Scan for the cell matching the given text and deliver its (x, y) coordinate at center. 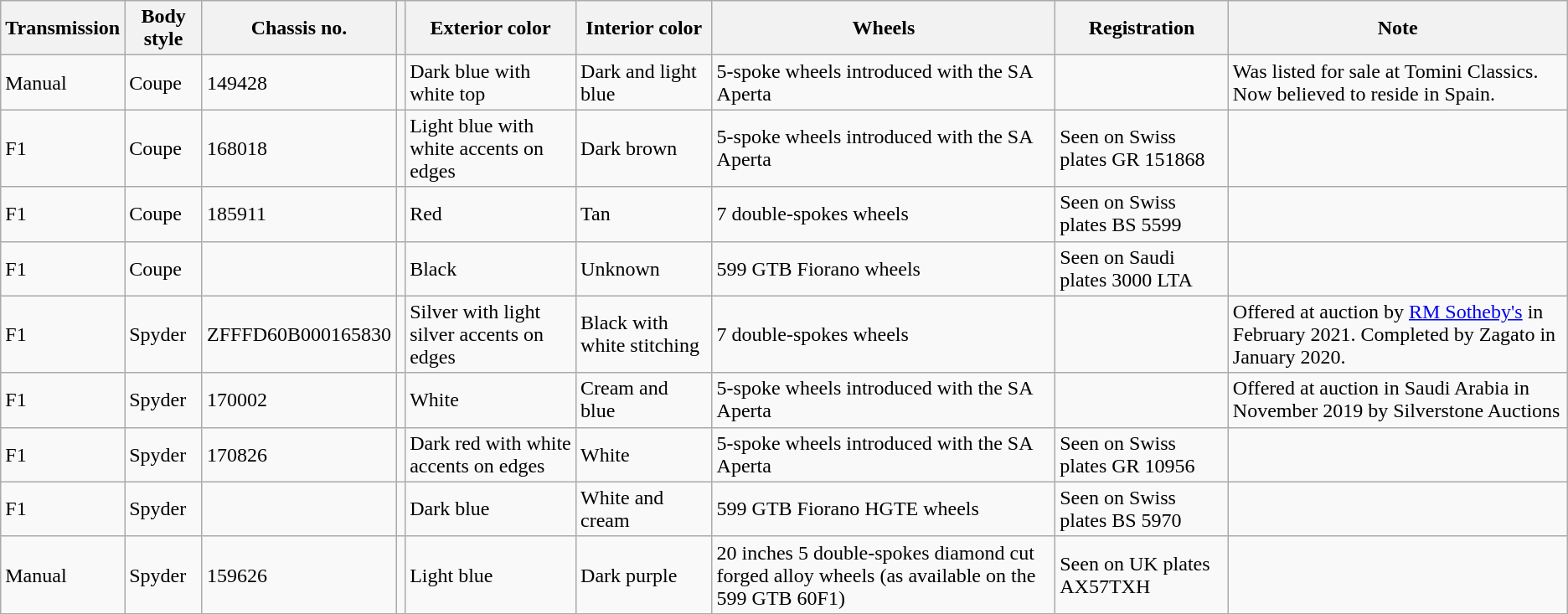
Chassis no. (298, 28)
Offered at auction in Saudi Arabia in November 2019 by Silverstone Auctions (1397, 400)
170826 (298, 454)
20 inches 5 double-spokes diamond cut forged alloy wheels (as available on the 599 GTB 60F1) (884, 575)
Light blue (491, 575)
Body style (164, 28)
Wheels (884, 28)
Dark brown (645, 148)
Note (1397, 28)
White and cream (645, 509)
Silver with light silver accents on edges (491, 334)
Black (491, 268)
Red (491, 214)
Interior color (645, 28)
Dark blue with white top (491, 82)
149428 (298, 82)
Seen on Swiss plates GR 10956 (1142, 454)
ZFFFD60B000165830 (298, 334)
Black with white stitching (645, 334)
Seen on Swiss plates BS 5970 (1142, 509)
170002 (298, 400)
Dark blue (491, 509)
Seen on UK plates AX57TXH (1142, 575)
Dark purple (645, 575)
Was listed for sale at Tomini Classics. Now believed to reside in Spain. (1397, 82)
Offered at auction by RM Sotheby's in February 2021. Completed by Zagato in January 2020. (1397, 334)
168018 (298, 148)
Seen on Swiss plates BS 5599 (1142, 214)
Light blue with white accents on edges (491, 148)
185911 (298, 214)
599 GTB Fiorano wheels (884, 268)
Transmission (63, 28)
599 GTB Fiorano HGTE wheels (884, 509)
Exterior color (491, 28)
Seen on Saudi plates 3000 LTA (1142, 268)
Registration (1142, 28)
Seen on Swiss plates GR 151868 (1142, 148)
Cream and blue (645, 400)
Dark red with white accents on edges (491, 454)
Dark and light blue (645, 82)
159626 (298, 575)
Tan (645, 214)
Unknown (645, 268)
